Search for the cell housing the specified text and yield its [x, y] center coordinate. 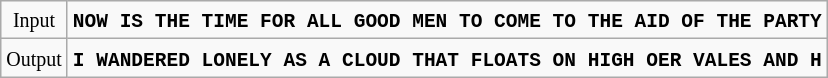
Input [34, 20]
Output [34, 58]
I WANDERED LONELY AS A CLOUD THAT FLOATS ON HIGH OER VALES AND H [447, 58]
NOW IS THE TIME FOR ALL GOOD MEN TO COME TO THE AID OF THE PARTY [447, 20]
